Detect which cell encompasses the target text, then output its (x, y) center coordinate. 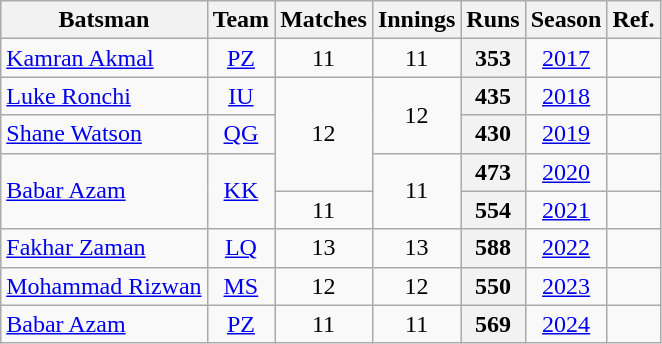
569 (493, 324)
Mohammad Rizwan (104, 286)
Innings (416, 20)
Matches (324, 20)
2020 (566, 172)
MS (241, 286)
Ref. (634, 20)
430 (493, 134)
LQ (241, 248)
2019 (566, 134)
QG (241, 134)
Shane Watson (104, 134)
Luke Ronchi (104, 96)
Runs (493, 20)
Batsman (104, 20)
588 (493, 248)
2022 (566, 248)
2021 (566, 210)
Fakhar Zaman (104, 248)
2024 (566, 324)
Team (241, 20)
550 (493, 286)
KK (241, 191)
Season (566, 20)
2017 (566, 58)
554 (493, 210)
435 (493, 96)
353 (493, 58)
473 (493, 172)
Kamran Akmal (104, 58)
2023 (566, 286)
IU (241, 96)
2018 (566, 96)
